Provide the (x, y) coordinate of the cell's center where the given text is located.  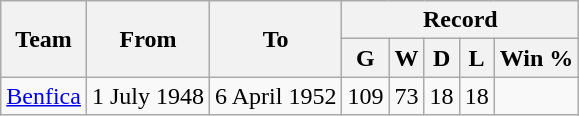
Benfica (44, 96)
From (148, 39)
W (406, 58)
To (276, 39)
Record (460, 20)
73 (406, 96)
L (476, 58)
Team (44, 39)
Win % (536, 58)
109 (366, 96)
6 April 1952 (276, 96)
G (366, 58)
D (442, 58)
1 July 1948 (148, 96)
